Locate the cell with the specified text and output its [X, Y] center coordinate. 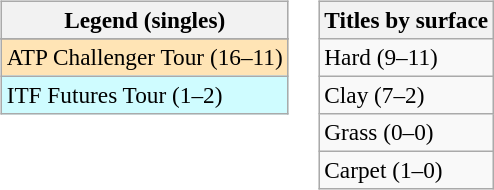
Hard (9–11) [406, 57]
ATP Challenger Tour (16–11) [144, 57]
Legend (singles) [144, 20]
Clay (7–2) [406, 95]
Titles by surface [406, 20]
Carpet (1–0) [406, 171]
ITF Futures Tour (1–2) [144, 95]
Grass (0–0) [406, 133]
